Capture the cell that displays the provided text and extract its (x, y) central coordinate. 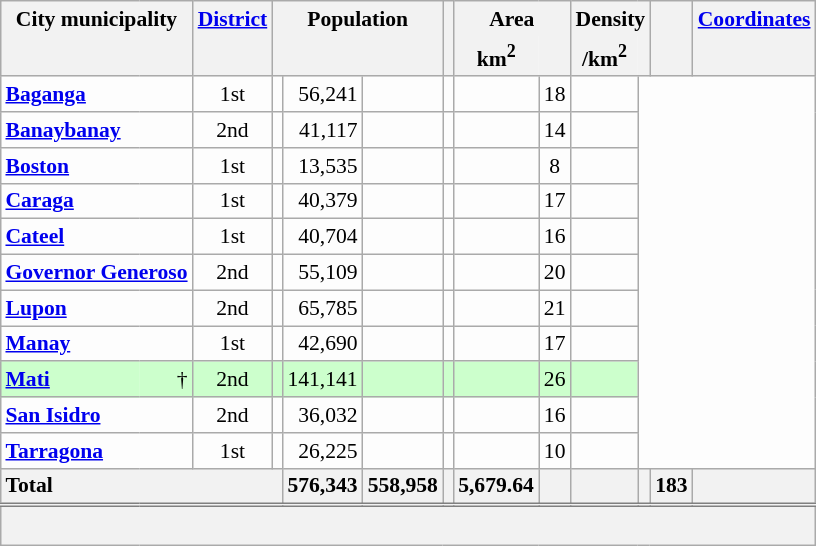
Boston (96, 165)
5,679.64 (496, 486)
Governor Generoso (96, 272)
Mati (70, 379)
8 (555, 165)
Population (358, 18)
† (166, 379)
26,225 (322, 450)
141,141 (322, 379)
Area (512, 18)
20 (555, 272)
10 (555, 450)
Density (611, 18)
San Isidro (96, 415)
55,109 (322, 272)
41,117 (322, 130)
Banaybanay (96, 130)
183 (672, 486)
65,785 (322, 308)
Baganga (96, 94)
40,704 (322, 237)
13,535 (322, 165)
Cateel (96, 237)
56,241 (322, 94)
558,958 (403, 486)
Manay (96, 344)
Total (141, 486)
City municipality (96, 18)
576,343 (322, 486)
Lupon (96, 308)
14 (555, 130)
36,032 (322, 415)
40,379 (322, 201)
Coordinates (754, 18)
42,690 (322, 344)
District (233, 18)
/km2 (604, 56)
Caraga (96, 201)
26 (555, 379)
18 (555, 94)
km2 (496, 56)
Tarragona (96, 450)
21 (555, 308)
